Pinpoint the cell where the given text exists, returning its [x, y] midpoint coordinate. 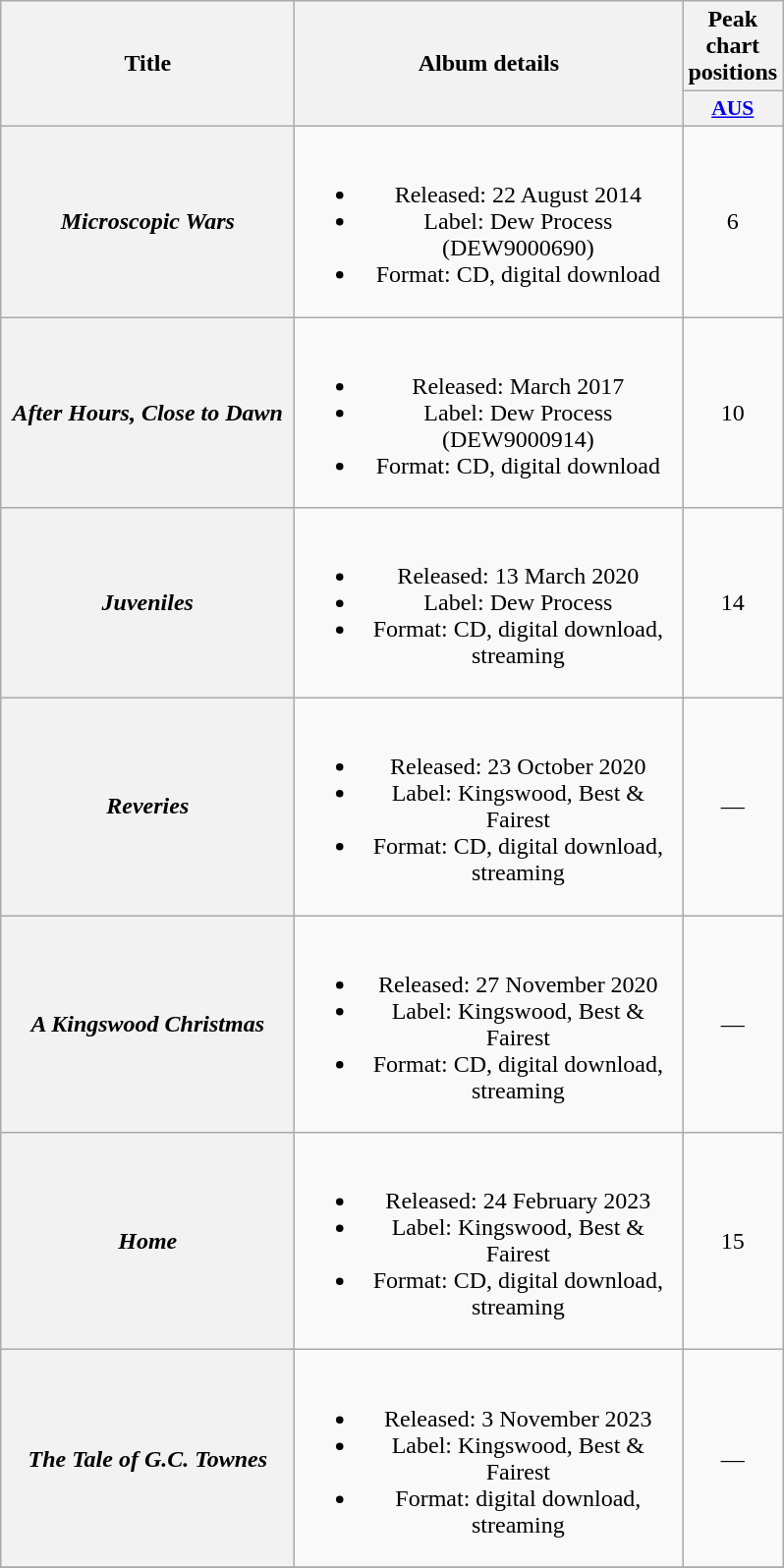
Reveries [147, 808]
Released: 27 November 2020Label: Kingswood, Best & FairestFormat: CD, digital download, streaming [489, 1024]
Released: 22 August 2014Label: Dew Process (DEW9000690)Format: CD, digital download [489, 221]
Released: 3 November 2023Label: Kingswood, Best & FairestFormat: digital download, streaming [489, 1458]
A Kingswood Christmas [147, 1024]
The Tale of G.C. Townes [147, 1458]
Released: March 2017Label: Dew Process (DEW9000914)Format: CD, digital download [489, 412]
AUS [733, 109]
Peak chart positions [733, 46]
Microscopic Wars [147, 221]
Juveniles [147, 603]
10 [733, 412]
6 [733, 221]
14 [733, 603]
Home [147, 1242]
Title [147, 64]
15 [733, 1242]
Released: 24 February 2023Label: Kingswood, Best & FairestFormat: CD, digital download, streaming [489, 1242]
After Hours, Close to Dawn [147, 412]
Released: 13 March 2020Label: Dew ProcessFormat: CD, digital download, streaming [489, 603]
Released: 23 October 2020Label: Kingswood, Best & FairestFormat: CD, digital download, streaming [489, 808]
Album details [489, 64]
